Pinpoint the cell where the given text exists, returning its (x, y) midpoint coordinate. 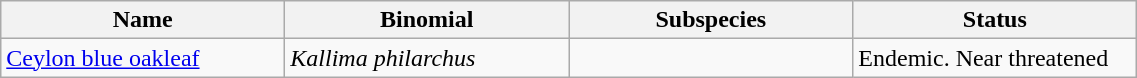
Subspecies (711, 20)
Kallima philarchus (427, 58)
Ceylon blue oakleaf (143, 58)
Endemic. Near threatened (995, 58)
Status (995, 20)
Binomial (427, 20)
Name (143, 20)
